For the text-containing cell, return its midpoint in (X, Y) coordinate format. 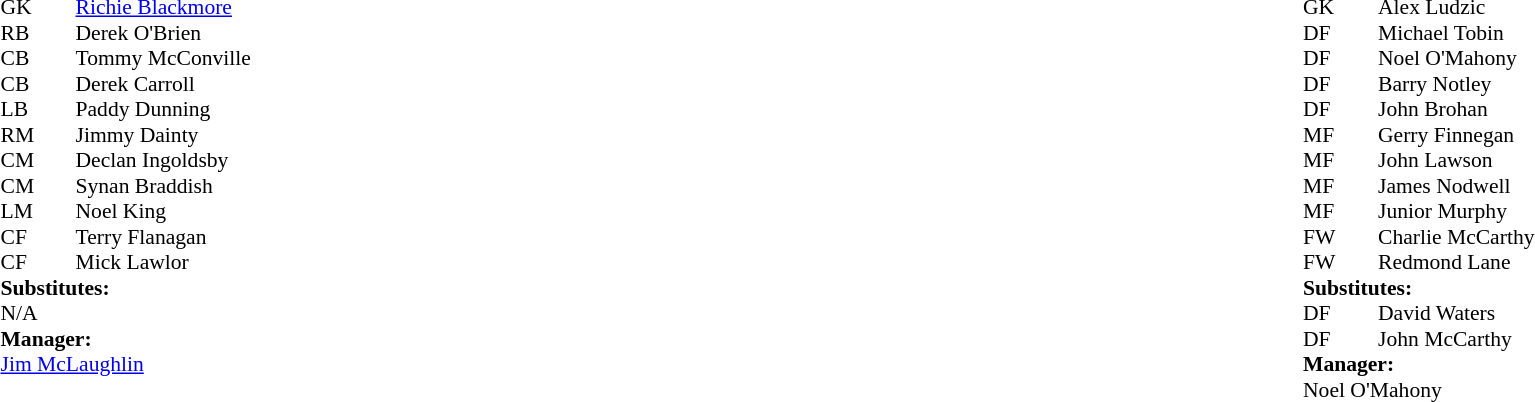
John Brohan (1456, 109)
Declan Ingoldsby (164, 161)
John Lawson (1456, 161)
Derek O'Brien (164, 33)
Noel O'Mahony (1456, 59)
Noel King (164, 211)
Mick Lawlor (164, 263)
Derek Carroll (164, 84)
Jimmy Dainty (164, 135)
Tommy McConville (164, 59)
Junior Murphy (1456, 211)
N/A (19, 313)
Charlie McCarthy (1456, 237)
Terry Flanagan (164, 237)
Michael Tobin (1456, 33)
David Waters (1456, 313)
John McCarthy (1456, 339)
LM (19, 211)
RM (19, 135)
Barry Notley (1456, 84)
Paddy Dunning (164, 109)
LB (19, 109)
Gerry Finnegan (1456, 135)
Redmond Lane (1456, 263)
James Nodwell (1456, 186)
RB (19, 33)
Jim McLaughlin (125, 365)
Synan Braddish (164, 186)
